Output the (X, Y) coordinate of the center of the cell containing the given text.  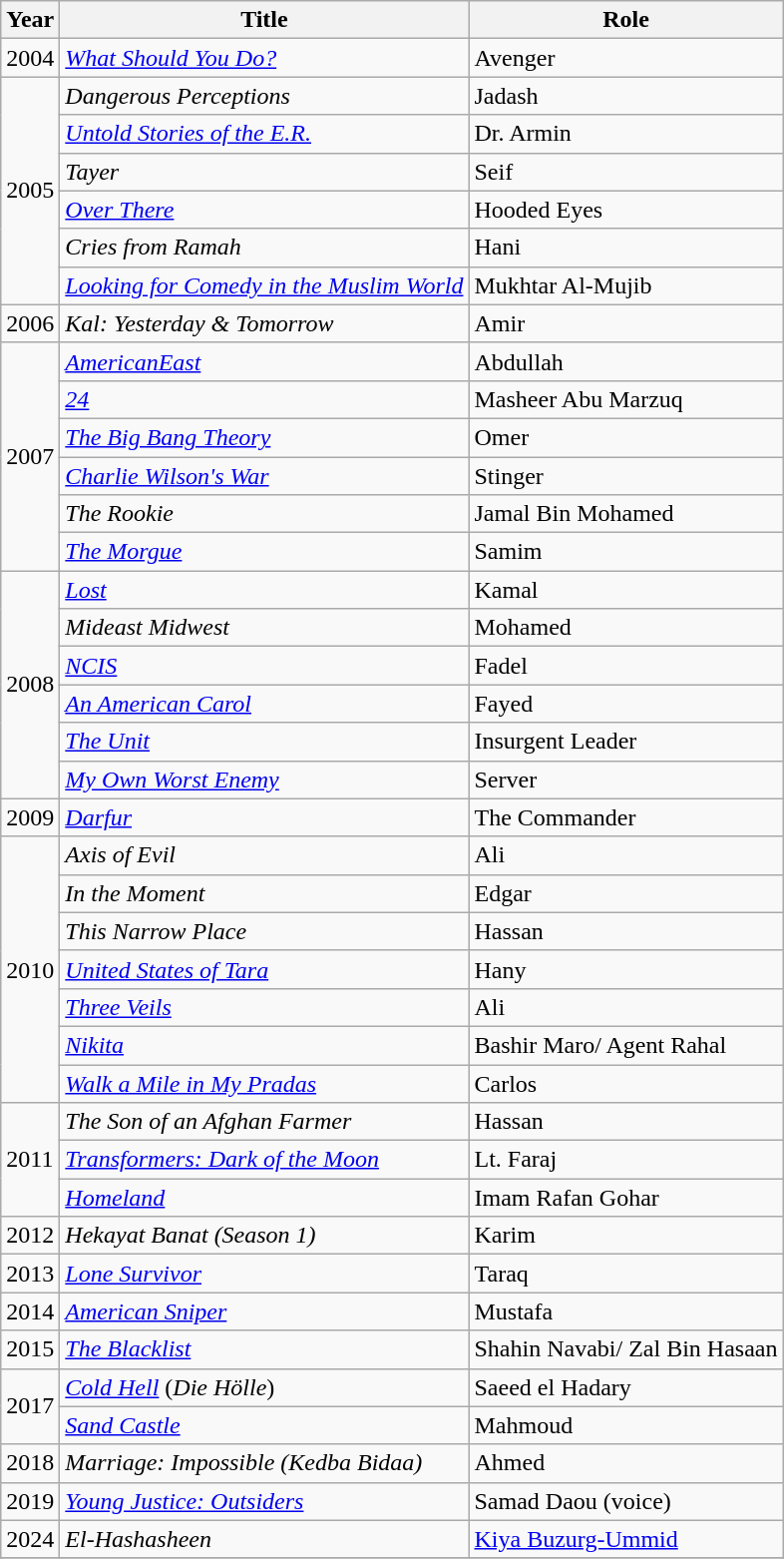
Server (626, 779)
Lt. Faraj (626, 1160)
The Unit (264, 742)
Shahin Navabi/ Zal Bin Hasaan (626, 1349)
2019 (30, 1501)
2024 (30, 1539)
Samim (626, 552)
Charlie Wilson's War (264, 476)
Kal: Yesterday & Tomorrow (264, 323)
Stinger (626, 476)
Saeed el Hadary (626, 1387)
Cold Hell (Die Hölle) (264, 1387)
2013 (30, 1274)
The Son of an Afghan Farmer (264, 1122)
United States of Tara (264, 969)
2005 (30, 191)
2007 (30, 456)
2014 (30, 1311)
2011 (30, 1160)
American Sniper (264, 1311)
NCIS (264, 666)
Samad Daou (voice) (626, 1501)
Dangerous Perceptions (264, 96)
24 (264, 399)
Mideast Midwest (264, 628)
My Own Worst Enemy (264, 779)
Walk a Mile in My Pradas (264, 1083)
Mahmoud (626, 1425)
Carlos (626, 1083)
Transformers: Dark of the Moon (264, 1160)
2010 (30, 969)
Mustafa (626, 1311)
The Commander (626, 817)
Tayer (264, 172)
Jadash (626, 96)
AmericanEast (264, 361)
Marriage: Impossible (Kedba Bidaa) (264, 1463)
Over There (264, 210)
Axis of Evil (264, 855)
Mukhtar Al-Mujib (626, 285)
Hani (626, 248)
2004 (30, 58)
Lone Survivor (264, 1274)
Hooded Eyes (626, 210)
This Narrow Place (264, 931)
Hekayat Banat (Season 1) (264, 1236)
Title (264, 20)
Insurgent Leader (626, 742)
Seif (626, 172)
The Big Bang Theory (264, 437)
2008 (30, 685)
Masheer Abu Marzuq (626, 399)
Amir (626, 323)
Role (626, 20)
El-Hashasheen (264, 1539)
Cries from Ramah (264, 248)
Karim (626, 1236)
Hany (626, 969)
The Blacklist (264, 1349)
Jamal Bin Mohamed (626, 514)
Lost (264, 590)
Dr. Armin (626, 134)
Omer (626, 437)
Three Veils (264, 1007)
Fadel (626, 666)
Darfur (264, 817)
2015 (30, 1349)
Mohamed (626, 628)
Bashir Maro/ Agent Rahal (626, 1045)
2012 (30, 1236)
Abdullah (626, 361)
Nikita (264, 1045)
In the Moment (264, 893)
Fayed (626, 704)
The Rookie (264, 514)
2009 (30, 817)
Untold Stories of the E.R. (264, 134)
Young Justice: Outsiders (264, 1501)
2006 (30, 323)
An American Carol (264, 704)
2017 (30, 1406)
Year (30, 20)
The Morgue (264, 552)
Imam Rafan Gohar (626, 1198)
Looking for Comedy in the Muslim World (264, 285)
Ahmed (626, 1463)
Kiya Buzurg-Ummid (626, 1539)
What Should You Do? (264, 58)
Kamal (626, 590)
Taraq (626, 1274)
Edgar (626, 893)
Homeland (264, 1198)
2018 (30, 1463)
Avenger (626, 58)
Sand Castle (264, 1425)
